Determine the [x, y] coordinate at the center of the cell enclosing the given text.  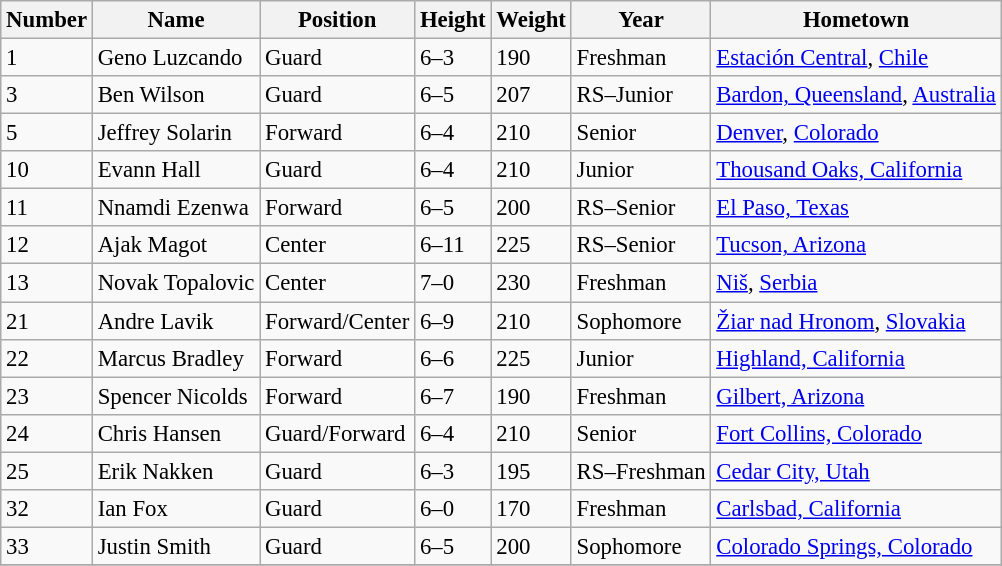
Position [338, 20]
207 [531, 95]
33 [47, 546]
6–11 [453, 245]
5 [47, 133]
Chris Hansen [176, 433]
Carlsbad, California [856, 509]
13 [47, 283]
Fort Collins, Colorado [856, 433]
6–6 [453, 358]
Justin Smith [176, 546]
Hometown [856, 20]
170 [531, 509]
Weight [531, 20]
10 [47, 170]
Nnamdi Ezenwa [176, 208]
12 [47, 245]
Estación Central, Chile [856, 58]
Thousand Oaks, California [856, 170]
Spencer Nicolds [176, 396]
Bardon, Queensland, Australia [856, 95]
32 [47, 509]
23 [47, 396]
1 [47, 58]
7–0 [453, 283]
RS–Junior [641, 95]
6–0 [453, 509]
Ben Wilson [176, 95]
25 [47, 471]
22 [47, 358]
Andre Lavik [176, 321]
Tucson, Arizona [856, 245]
Novak Topalovic [176, 283]
11 [47, 208]
Ajak Magot [176, 245]
Erik Nakken [176, 471]
Ian Fox [176, 509]
24 [47, 433]
Height [453, 20]
6–9 [453, 321]
Cedar City, Utah [856, 471]
3 [47, 95]
El Paso, Texas [856, 208]
Niš, Serbia [856, 283]
Gilbert, Arizona [856, 396]
Forward/Center [338, 321]
Highland, California [856, 358]
Guard/Forward [338, 433]
Denver, Colorado [856, 133]
Colorado Springs, Colorado [856, 546]
Geno Luzcando [176, 58]
6–7 [453, 396]
21 [47, 321]
Name [176, 20]
Žiar nad Hronom, Slovakia [856, 321]
Year [641, 20]
RS–Freshman [641, 471]
Evann Hall [176, 170]
Number [47, 20]
195 [531, 471]
230 [531, 283]
Marcus Bradley [176, 358]
Jeffrey Solarin [176, 133]
